Determine the [x, y] coordinate at the center of the cell enclosing the given text.  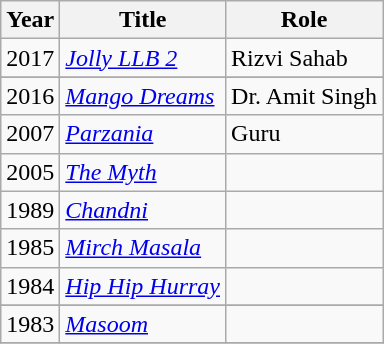
Jolly LLB 2 [143, 58]
2017 [30, 58]
Masoom [143, 324]
Parzania [143, 134]
Dr. Amit Singh [304, 96]
Guru [304, 134]
1985 [30, 248]
1983 [30, 324]
Rizvi Sahab [304, 58]
Mango Dreams [143, 96]
Hip Hip Hurray [143, 286]
1984 [30, 286]
Mirch Masala [143, 248]
Chandni [143, 210]
Title [143, 20]
Role [304, 20]
The Myth [143, 172]
1989 [30, 210]
2007 [30, 134]
Year [30, 20]
2005 [30, 172]
2016 [30, 96]
